Return [X, Y] of the center of cell containing provided text 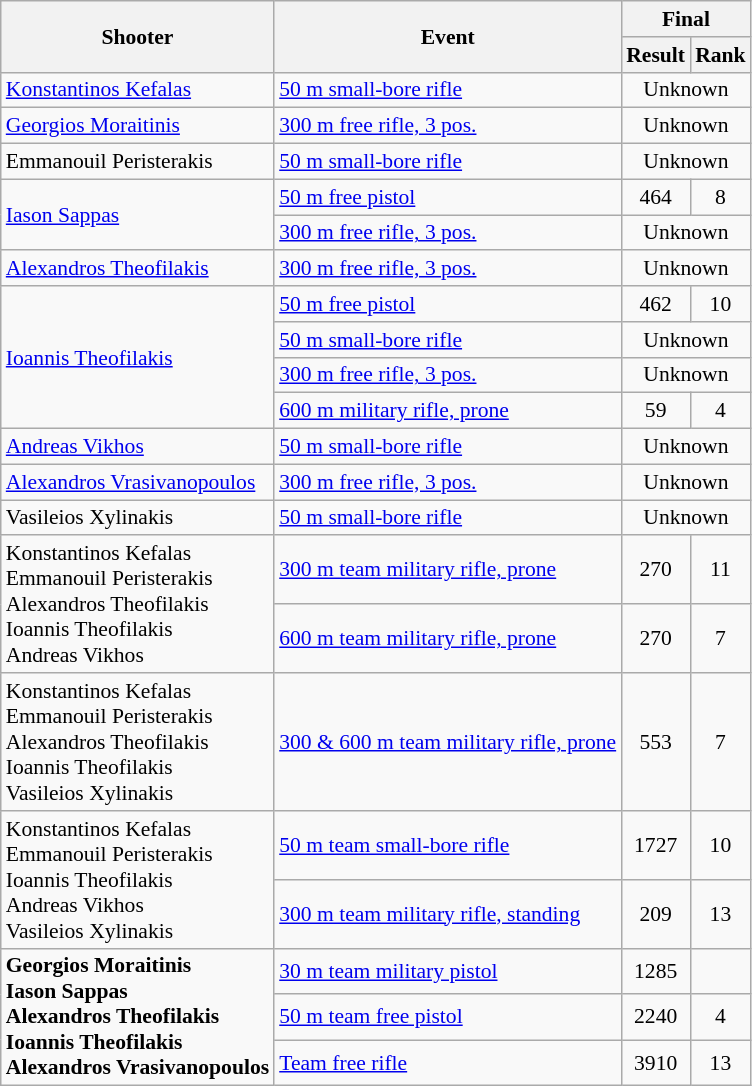
553 [656, 742]
Alexandros Theofilakis [138, 269]
600 m military rifle, prone [448, 411]
3910 [656, 1063]
Team free rifle [448, 1063]
Emmanouil Peristerakis [138, 162]
Konstantinos Kefalas Emmanouil Peristerakis Alexandros Theofilakis Ioannis Theofilakis Vasileios Xylinakis [138, 742]
300 m team military rifle, standing [448, 914]
300 m team military rifle, prone [448, 570]
1727 [656, 846]
Shooter [138, 36]
1285 [656, 971]
8 [720, 197]
2240 [656, 1017]
Georgios Moraitinis [138, 126]
30 m team military pistol [448, 971]
300 & 600 m team military rifle, prone [448, 742]
Result [656, 55]
50 m team small-bore rifle [448, 846]
Ioannis Theofilakis [138, 357]
Konstantinos Kefalas Emmanouil Peristerakis Alexandros Theofilakis Ioannis Theofilakis Andreas Vikhos [138, 605]
462 [656, 304]
Konstantinos Kefalas [138, 90]
Andreas Vikhos [138, 447]
600 m team military rifle, prone [448, 638]
Rank [720, 55]
Final [686, 19]
Iason Sappas [138, 214]
Georgios Moraitinis Iason Sappas Alexandros Theofilakis Ioannis Theofilakis Alexandros Vrasivanopoulos [138, 1017]
209 [656, 914]
Event [448, 36]
Vasileios Xylinakis [138, 518]
11 [720, 570]
464 [656, 197]
50 m team free pistol [448, 1017]
Alexandros Vrasivanopoulos [138, 482]
59 [656, 411]
Konstantinos Kefalas Emmanouil Peristerakis Ioannis Theofilakis Andreas Vikhos Vasileios Xylinakis [138, 880]
